Extract the [X, Y] coordinate from the center of the cell holding the provided text.  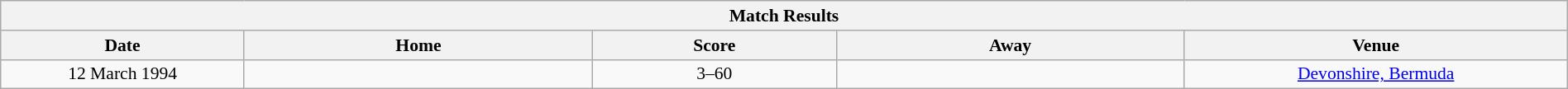
12 March 1994 [122, 74]
Score [715, 45]
Home [418, 45]
Away [1011, 45]
3–60 [715, 74]
Date [122, 45]
Venue [1376, 45]
Devonshire, Bermuda [1376, 74]
Match Results [784, 16]
